Detect which cell encompasses the target text, then output its [x, y] center coordinate. 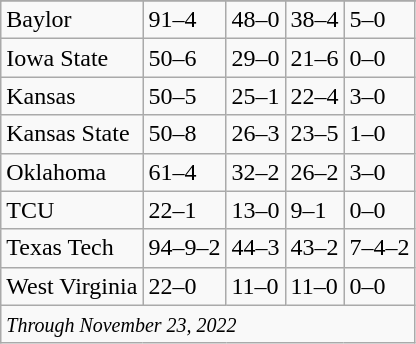
Baylor [72, 20]
7–4–2 [380, 248]
61–4 [184, 172]
50–6 [184, 58]
26–2 [314, 172]
Kansas State [72, 134]
9–1 [314, 210]
Oklahoma [72, 172]
1–0 [380, 134]
TCU [72, 210]
38–4 [314, 20]
Iowa State [72, 58]
21–6 [314, 58]
94–9–2 [184, 248]
43–2 [314, 248]
26–3 [256, 134]
Texas Tech [72, 248]
Kansas [72, 96]
22–0 [184, 286]
91–4 [184, 20]
Through November 23, 2022 [208, 324]
West Virginia [72, 286]
50–5 [184, 96]
48–0 [256, 20]
50–8 [184, 134]
25–1 [256, 96]
13–0 [256, 210]
22–4 [314, 96]
22–1 [184, 210]
29–0 [256, 58]
23–5 [314, 134]
5–0 [380, 20]
44–3 [256, 248]
32–2 [256, 172]
